Locate the cell with the specified text and output its [X, Y] center coordinate. 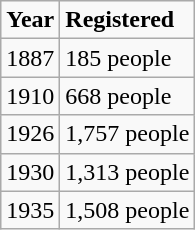
1,508 people [128, 210]
1,313 people [128, 172]
668 people [128, 96]
1,757 people [128, 134]
1926 [30, 134]
1887 [30, 58]
185 people [128, 58]
1910 [30, 96]
Year [30, 20]
1935 [30, 210]
1930 [30, 172]
Registered [128, 20]
